Capture the cell that displays the provided text and extract its (X, Y) central coordinate. 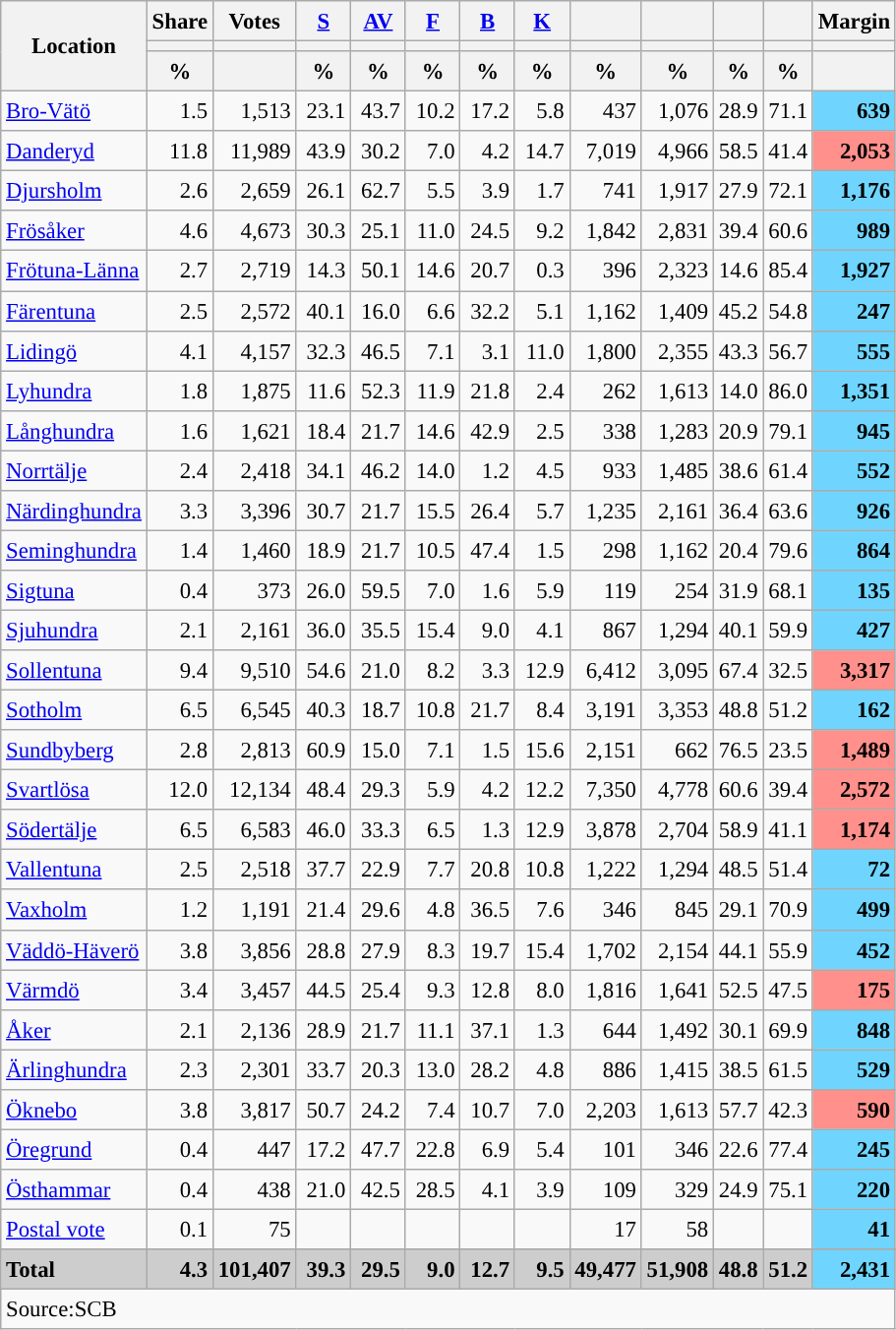
61.5 (788, 1070)
1,492 (677, 1029)
12,134 (254, 791)
47.4 (488, 551)
933 (606, 470)
59.5 (379, 590)
22.6 (739, 1149)
14.7 (542, 151)
43.3 (739, 350)
7,350 (606, 791)
Frösåker (75, 230)
9.4 (179, 671)
11.9 (433, 392)
447 (254, 1149)
1,621 (254, 431)
51,908 (677, 1269)
Location (75, 46)
7.7 (433, 870)
57.7 (739, 1110)
46.0 (324, 830)
8.2 (433, 671)
72.1 (788, 191)
85.4 (788, 272)
46.2 (379, 470)
247 (854, 311)
3,457 (254, 990)
Svartlösa (75, 791)
44.1 (739, 950)
254 (677, 590)
48.4 (324, 791)
18.9 (324, 551)
427 (854, 630)
46.5 (379, 350)
10.5 (433, 551)
58.9 (739, 830)
36.0 (324, 630)
6.9 (488, 1149)
Väddö-Häverö (75, 950)
25.1 (379, 230)
6,412 (606, 671)
29.1 (739, 911)
135 (854, 590)
5.7 (542, 512)
19.7 (488, 950)
17 (606, 1230)
14.3 (324, 272)
396 (606, 272)
1,513 (254, 112)
2.6 (179, 191)
1,222 (606, 870)
24.9 (739, 1190)
12.2 (542, 791)
2,719 (254, 272)
5.4 (542, 1149)
9.5 (542, 1269)
45.2 (739, 311)
Sotholm (75, 710)
42.9 (488, 431)
13.0 (433, 1070)
5.1 (542, 311)
59.9 (788, 630)
555 (854, 350)
23.1 (324, 112)
47.5 (788, 990)
5.5 (433, 191)
Närdinghundra (75, 512)
10.7 (488, 1110)
Frötuna-Länna (75, 272)
8.0 (542, 990)
119 (606, 590)
15.0 (379, 750)
20.8 (488, 870)
848 (854, 1029)
18.7 (379, 710)
4.5 (542, 470)
298 (606, 551)
1,702 (606, 950)
0.1 (179, 1230)
50.7 (324, 1110)
86.0 (788, 392)
K (542, 22)
1.8 (179, 392)
12.0 (179, 791)
741 (606, 191)
12.8 (488, 990)
2,831 (677, 230)
18.4 (324, 431)
262 (606, 392)
1,415 (677, 1070)
41 (854, 1230)
1,076 (677, 112)
70.9 (788, 911)
32.3 (324, 350)
42.5 (379, 1190)
60.9 (324, 750)
109 (606, 1190)
9.2 (542, 230)
79.6 (788, 551)
437 (606, 112)
21.4 (324, 911)
33.3 (379, 830)
6,545 (254, 710)
30.7 (324, 512)
S (324, 22)
Södertälje (75, 830)
1,816 (606, 990)
329 (677, 1190)
499 (854, 911)
39.3 (324, 1269)
Share (179, 22)
43.9 (324, 151)
1,235 (606, 512)
26.1 (324, 191)
Djursholm (75, 191)
75.1 (788, 1190)
3,353 (677, 710)
33.7 (324, 1070)
28.8 (324, 950)
23.5 (788, 750)
Sundbyberg (75, 750)
Seminghundra (75, 551)
3,817 (254, 1110)
1,460 (254, 551)
26.0 (324, 590)
1,283 (677, 431)
2,301 (254, 1070)
38.5 (739, 1070)
32.5 (788, 671)
3,191 (606, 710)
Sigtuna (75, 590)
54.8 (788, 311)
76.5 (739, 750)
529 (854, 1070)
220 (854, 1190)
3,317 (854, 671)
63.6 (788, 512)
867 (606, 630)
71.1 (788, 112)
16.0 (379, 311)
6,583 (254, 830)
72 (854, 870)
15.6 (542, 750)
AV (379, 22)
2,355 (677, 350)
68.1 (788, 590)
50.1 (379, 272)
B (488, 22)
Vallentuna (75, 870)
8.4 (542, 710)
Öregrund (75, 1149)
30.2 (379, 151)
29.3 (379, 791)
1.7 (542, 191)
Färentuna (75, 311)
4,778 (677, 791)
Öknebo (75, 1110)
43.7 (379, 112)
Postal vote (75, 1230)
552 (854, 470)
48.5 (739, 870)
9,510 (254, 671)
24.2 (379, 1110)
54.6 (324, 671)
26.4 (488, 512)
886 (606, 1070)
2,813 (254, 750)
12.7 (488, 1269)
Långhundra (75, 431)
61.4 (788, 470)
945 (854, 431)
55.9 (788, 950)
989 (854, 230)
1,191 (254, 911)
41.1 (788, 830)
3,856 (254, 950)
2,518 (254, 870)
10.2 (433, 112)
56.7 (788, 350)
0.3 (542, 272)
47.7 (379, 1149)
29.6 (379, 911)
1,800 (606, 350)
639 (854, 112)
37.7 (324, 870)
62.7 (379, 191)
F (433, 22)
7,019 (606, 151)
3.4 (179, 990)
Total (75, 1269)
31.9 (739, 590)
75 (254, 1230)
51.4 (788, 870)
28.5 (433, 1190)
69.9 (788, 1029)
2,418 (254, 470)
52.3 (379, 392)
Ärlinghundra (75, 1070)
1,174 (854, 830)
845 (677, 911)
4,966 (677, 151)
49,477 (606, 1269)
38.6 (739, 470)
2,323 (677, 272)
245 (854, 1149)
438 (254, 1190)
2,136 (254, 1029)
44.5 (324, 990)
Votes (254, 22)
7.6 (542, 911)
32.2 (488, 311)
175 (854, 990)
11.8 (179, 151)
4,157 (254, 350)
22.8 (433, 1149)
3.1 (488, 350)
77.4 (788, 1149)
20.3 (379, 1070)
6.6 (433, 311)
11.6 (324, 392)
1,409 (677, 311)
926 (854, 512)
864 (854, 551)
Lyhundra (75, 392)
644 (606, 1029)
Danderyd (75, 151)
7.4 (433, 1110)
28.2 (488, 1070)
1,917 (677, 191)
42.3 (788, 1110)
338 (606, 431)
34.1 (324, 470)
20.9 (739, 431)
36.4 (739, 512)
Värmdö (75, 990)
101 (606, 1149)
2.8 (179, 750)
8.3 (433, 950)
30.1 (739, 1029)
Source:SCB (448, 1310)
11.1 (433, 1029)
3,095 (677, 671)
20.4 (739, 551)
Bro-Vätö (75, 112)
1,927 (854, 272)
452 (854, 950)
2.7 (179, 272)
41.4 (788, 151)
2,659 (254, 191)
4,673 (254, 230)
24.5 (488, 230)
15.5 (433, 512)
22.9 (379, 870)
1,485 (677, 470)
662 (677, 750)
3,878 (606, 830)
35.5 (379, 630)
4.6 (179, 230)
2,151 (606, 750)
25.4 (379, 990)
20.7 (488, 272)
58 (677, 1230)
101,407 (254, 1269)
2.3 (179, 1070)
Sollentuna (75, 671)
Margin (854, 22)
Vaxholm (75, 911)
3,396 (254, 512)
30.3 (324, 230)
1,641 (677, 990)
9.3 (433, 990)
Norrtälje (75, 470)
Åker (75, 1029)
1.4 (179, 551)
29.5 (379, 1269)
1,489 (854, 750)
Östhammar (75, 1190)
162 (854, 710)
37.1 (488, 1029)
2,154 (677, 950)
52.5 (739, 990)
Lidingö (75, 350)
58.5 (739, 151)
2,431 (854, 1269)
2,203 (606, 1110)
2,704 (677, 830)
2,053 (854, 151)
1,842 (606, 230)
40.3 (324, 710)
1,351 (854, 392)
590 (854, 1110)
11,989 (254, 151)
4.3 (179, 1269)
1,875 (254, 392)
Sjuhundra (75, 630)
79.1 (788, 431)
373 (254, 590)
5.8 (542, 112)
36.5 (488, 911)
67.4 (739, 671)
21.8 (488, 392)
1,176 (854, 191)
